Scan for the cell matching the given text and deliver its [X, Y] coordinate at center. 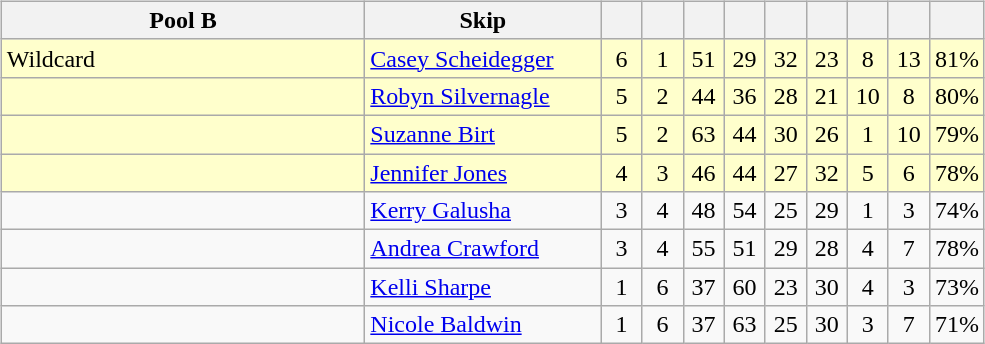
79% [956, 134]
13 [908, 58]
60 [744, 287]
Kelli Sharpe [483, 287]
54 [744, 211]
Wildcard [183, 58]
Skip [483, 20]
55 [704, 249]
48 [704, 211]
Jennifer Jones [483, 173]
73% [956, 287]
Nicole Baldwin [483, 325]
36 [744, 96]
46 [704, 173]
27 [786, 173]
71% [956, 325]
74% [956, 211]
Pool B [183, 20]
Kerry Galusha [483, 211]
21 [826, 96]
81% [956, 58]
Suzanne Birt [483, 134]
80% [956, 96]
26 [826, 134]
Robyn Silvernagle [483, 96]
Casey Scheidegger [483, 58]
Andrea Crawford [483, 249]
